Return (x, y) of the center of cell containing provided text 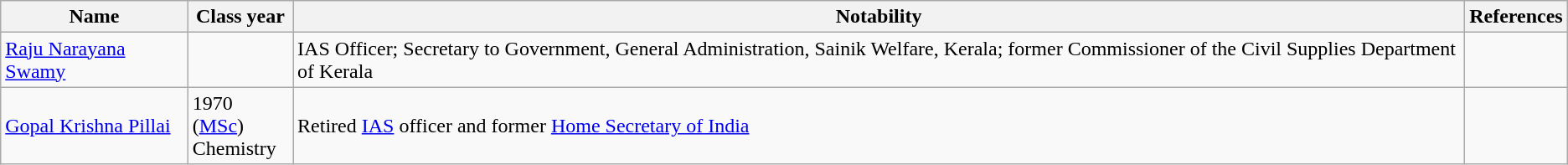
1970 (MSc)Chemistry (240, 126)
Raju Narayana Swamy (94, 60)
Notability (879, 17)
IAS Officer; Secretary to Government, General Administration, Sainik Welfare, Kerala; former Commissioner of the Civil Supplies Department of Kerala (879, 60)
Gopal Krishna Pillai (94, 126)
References (1516, 17)
Retired IAS officer and former Home Secretary of India (879, 126)
Name (94, 17)
Class year (240, 17)
